For the text-containing cell, return its midpoint in (x, y) coordinate format. 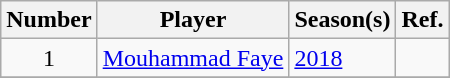
1 (49, 58)
Player (193, 20)
Number (49, 20)
Mouhammad Faye (193, 58)
2018 (342, 58)
Ref. (422, 20)
Season(s) (342, 20)
